Return (x, y) of the center of cell containing provided text 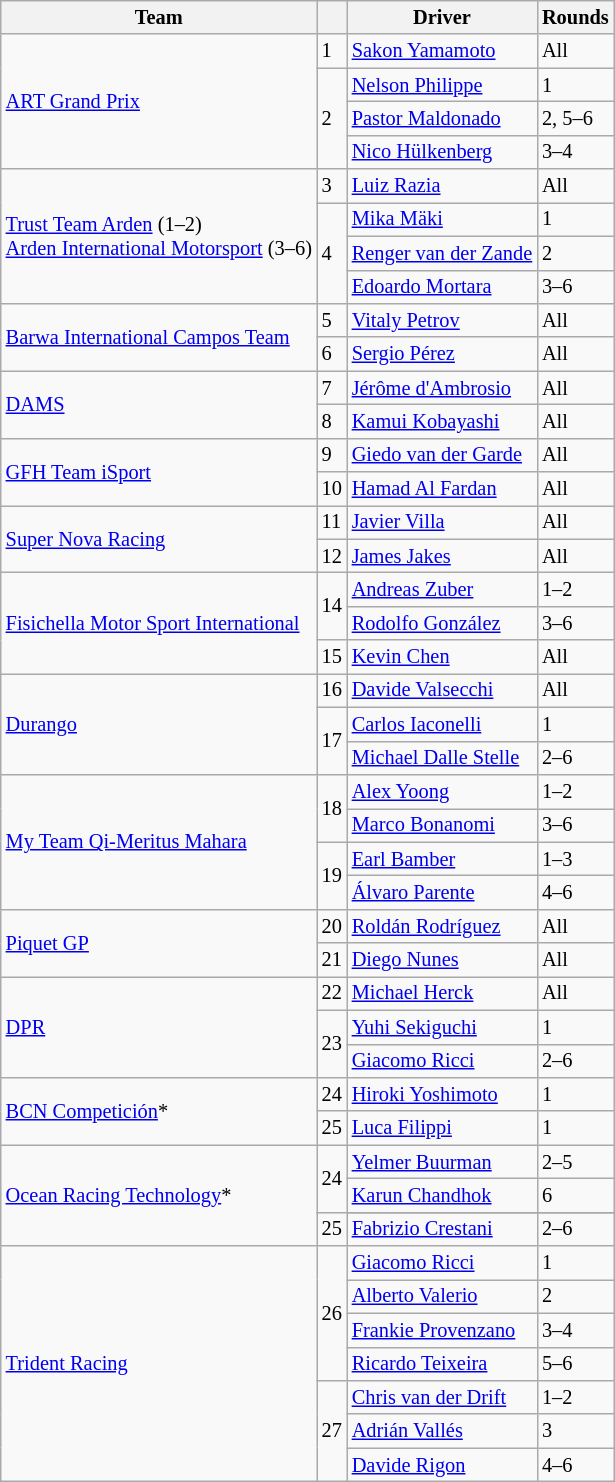
Rounds (576, 17)
Hiroki Yoshimoto (442, 1094)
Ocean Racing Technology* (159, 1196)
Diego Nunes (442, 960)
Piquet GP (159, 942)
27 (332, 1430)
Javier Villa (442, 522)
Alex Yoong (442, 791)
18 (332, 808)
2, 5–6 (576, 118)
Kamui Kobayashi (442, 421)
Renger van der Zande (442, 253)
Davide Rigon (442, 1465)
Fabrizio Crestani (442, 1229)
2–5 (576, 1162)
22 (332, 993)
11 (332, 522)
Hamad Al Fardan (442, 489)
21 (332, 960)
Roldán Rodríguez (442, 926)
Kevin Chen (442, 657)
Michael Dalle Stelle (442, 758)
Pastor Maldonado (442, 118)
Ricardo Teixeira (442, 1364)
Trident Racing (159, 1364)
Yelmer Buurman (442, 1162)
Driver (442, 17)
15 (332, 657)
9 (332, 455)
Nico Hülkenberg (442, 152)
Giedo van der Garde (442, 455)
DPR (159, 1026)
12 (332, 556)
Sergio Pérez (442, 354)
Jérôme d'Ambrosio (442, 388)
4 (332, 252)
BCN Competición* (159, 1110)
Durango (159, 724)
Sakon Yamamoto (442, 51)
Carlos Iaconelli (442, 724)
Barwa International Campos Team (159, 336)
Luiz Razia (442, 186)
Team (159, 17)
GFH Team iSport (159, 472)
10 (332, 489)
1–3 (576, 859)
James Jakes (442, 556)
16 (332, 690)
5 (332, 320)
26 (332, 1314)
DAMS (159, 404)
Álvaro Parente (442, 892)
5–6 (576, 1364)
23 (332, 1044)
Karun Chandhok (442, 1195)
14 (332, 606)
Adrián Vallés (442, 1431)
Marco Bonanomi (442, 825)
19 (332, 876)
Edoardo Mortara (442, 287)
20 (332, 926)
Alberto Valerio (442, 1296)
Andreas Zuber (442, 589)
Luca Filippi (442, 1128)
Michael Herck (442, 993)
17 (332, 740)
Trust Team Arden (1–2) Arden International Motorsport (3–6) (159, 236)
8 (332, 421)
Yuhi Sekiguchi (442, 1027)
Fisichella Motor Sport International (159, 622)
Rodolfo González (442, 623)
ART Grand Prix (159, 102)
Chris van der Drift (442, 1397)
Frankie Provenzano (442, 1330)
7 (332, 388)
Vitaly Petrov (442, 320)
Super Nova Racing (159, 538)
Nelson Philippe (442, 85)
My Team Qi-Meritus Mahara (159, 842)
Davide Valsecchi (442, 690)
Mika Mäki (442, 219)
Earl Bamber (442, 859)
